For the text-containing cell, return its midpoint in (X, Y) coordinate format. 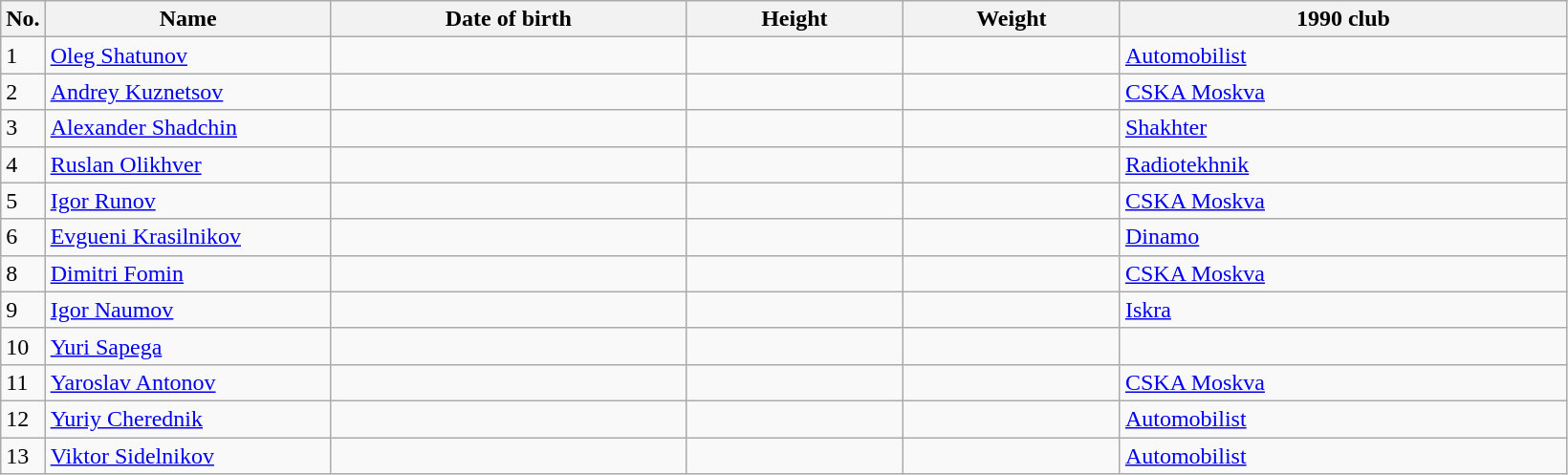
Evgueni Krasilnikov (187, 237)
Oleg Shatunov (187, 55)
Date of birth (509, 19)
Dinamo (1342, 237)
Name (187, 19)
5 (23, 201)
Dimitri Fomin (187, 273)
Shakhter (1342, 128)
Yaroslav Antonov (187, 382)
Ruslan Olikhver (187, 164)
Andrey Kuznetsov (187, 92)
Viktor Sidelnikov (187, 456)
No. (23, 19)
13 (23, 456)
1 (23, 55)
Igor Runov (187, 201)
Weight (1012, 19)
Alexander Shadchin (187, 128)
Yuriy Cherednik (187, 419)
Igor Naumov (187, 310)
Radiotekhnik (1342, 164)
3 (23, 128)
12 (23, 419)
8 (23, 273)
Iskra (1342, 310)
4 (23, 164)
2 (23, 92)
10 (23, 346)
9 (23, 310)
11 (23, 382)
Height (794, 19)
1990 club (1342, 19)
Yuri Sapega (187, 346)
6 (23, 237)
